For the text-containing cell, return its midpoint in [x, y] coordinate format. 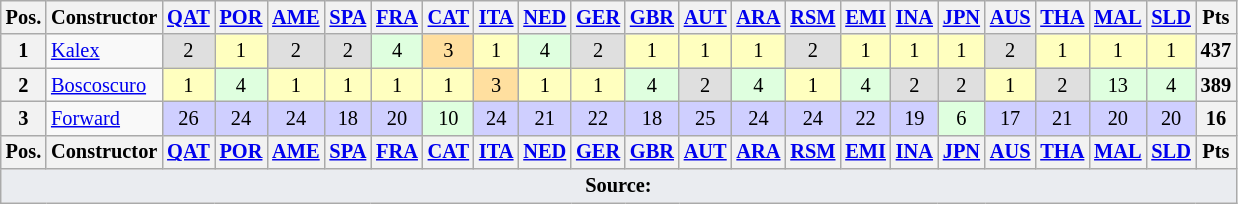
437 [1216, 51]
Boscoscuro [104, 85]
16 [1216, 118]
26 [188, 118]
19 [914, 118]
Kalex [104, 51]
Source: [618, 186]
Forward [104, 118]
10 [448, 118]
13 [1118, 85]
25 [706, 118]
389 [1216, 85]
17 [1010, 118]
6 [962, 118]
